Capture the cell that displays the provided text and extract its [x, y] central coordinate. 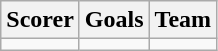
Goals [114, 20]
Scorer [40, 20]
Team [183, 20]
